Scan for the cell matching the given text and deliver its [x, y] coordinate at center. 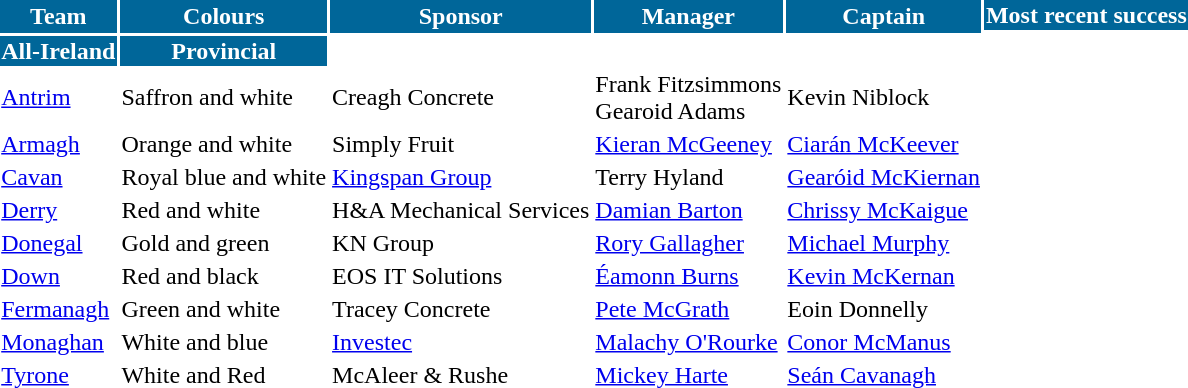
Eoin Donnelly [884, 309]
Kevin Niblock [884, 98]
Creagh Concrete [461, 98]
Armagh [58, 144]
Investec [461, 342]
Team [58, 16]
Most recent success [1086, 15]
Gearóid McKiernan [884, 177]
EOS IT Solutions [461, 276]
Derry [58, 210]
Sponsor [461, 16]
Donegal [58, 243]
Provincial [224, 51]
Fermanagh [58, 309]
Captain [884, 16]
All-Ireland [58, 51]
Michael Murphy [884, 243]
Orange and white [224, 144]
Terry Hyland [688, 177]
Antrim [58, 98]
Ciarán McKeever [884, 144]
Tracey Concrete [461, 309]
Saffron and white [224, 98]
KN Group [461, 243]
Colours [224, 16]
Éamonn Burns [688, 276]
Malachy O'Rourke [688, 342]
Damian Barton [688, 210]
Kevin McKernan [884, 276]
Red and black [224, 276]
Royal blue and white [224, 177]
Kingspan Group [461, 177]
Frank FitzsimmonsGearoid Adams [688, 98]
Gold and green [224, 243]
Kieran McGeeney [688, 144]
Red and white [224, 210]
Simply Fruit [461, 144]
Cavan [58, 177]
Conor McManus [884, 342]
Monaghan [58, 342]
White and blue [224, 342]
Manager [688, 16]
Green and white [224, 309]
Down [58, 276]
Chrissy McKaigue [884, 210]
H&A Mechanical Services [461, 210]
Pete McGrath [688, 309]
Rory Gallagher [688, 243]
